Identify which cell holds the provided text, then report its [X, Y] central coordinate. 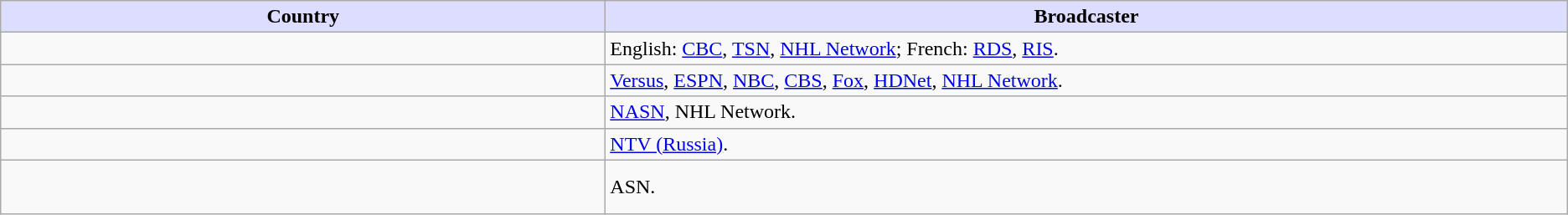
Broadcaster [1086, 17]
Versus, ESPN, NBC, CBS, Fox, HDNet, NHL Network. [1086, 80]
ASN. [1086, 187]
Country [303, 17]
English: CBC, TSN, NHL Network; French: RDS, RIS. [1086, 49]
NASN, NHL Network. [1086, 112]
NTV (Russia). [1086, 144]
